Scan for the cell matching the given text and deliver its (X, Y) coordinate at center. 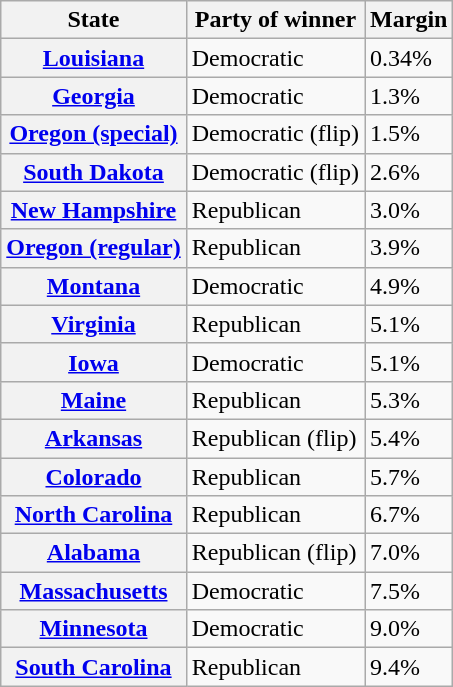
Colorado (94, 477)
Oregon (regular) (94, 248)
Oregon (special) (94, 134)
Minnesota (94, 629)
Louisiana (94, 58)
Virginia (94, 324)
State (94, 20)
5.7% (409, 477)
Arkansas (94, 438)
2.6% (409, 172)
North Carolina (94, 515)
9.4% (409, 667)
Maine (94, 400)
7.0% (409, 553)
Massachusetts (94, 591)
7.5% (409, 591)
1.3% (409, 96)
9.0% (409, 629)
Alabama (94, 553)
Montana (94, 286)
1.5% (409, 134)
3.9% (409, 248)
Georgia (94, 96)
Margin (409, 20)
5.4% (409, 438)
Iowa (94, 362)
3.0% (409, 210)
4.9% (409, 286)
6.7% (409, 515)
New Hampshire (94, 210)
Party of winner (275, 20)
0.34% (409, 58)
5.3% (409, 400)
South Carolina (94, 667)
South Dakota (94, 172)
